Provide the (x, y) coordinate of the cell's center where the given text is located.  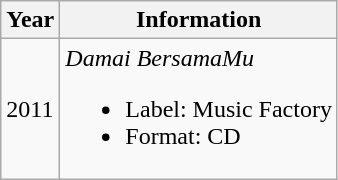
Information (199, 20)
2011 (30, 109)
Year (30, 20)
Damai BersamaMuLabel: Music FactoryFormat: CD (199, 109)
